Pinpoint the cell where the given text exists, returning its (X, Y) midpoint coordinate. 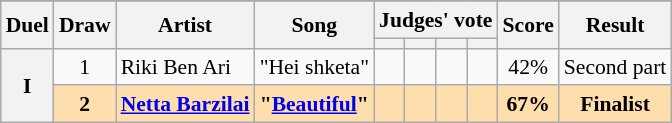
Finalist (616, 104)
I (28, 85)
1 (85, 66)
Judges' vote (436, 20)
67% (528, 104)
Song (314, 24)
Riki Ben Ari (186, 66)
Result (616, 24)
Second part (616, 66)
"Beautiful" (314, 104)
"Hei shketa" (314, 66)
Score (528, 24)
Artist (186, 24)
2 (85, 104)
Netta Barzilai (186, 104)
Draw (85, 24)
Duel (28, 24)
42% (528, 66)
